Locate the cell with the specified text and output its [X, Y] center coordinate. 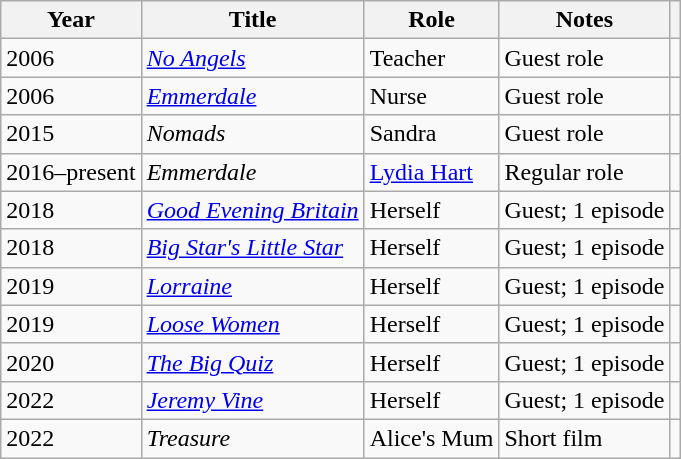
Year [71, 20]
The Big Quiz [252, 362]
Big Star's Little Star [252, 248]
Loose Women [252, 324]
Notes [584, 20]
Short film [584, 438]
2015 [71, 134]
Alice's Mum [432, 438]
Nurse [432, 96]
Nomads [252, 134]
Teacher [432, 58]
Sandra [432, 134]
2016–present [71, 172]
Jeremy Vine [252, 400]
Role [432, 20]
Good Evening Britain [252, 210]
No Angels [252, 58]
Treasure [252, 438]
Lydia Hart [432, 172]
Lorraine [252, 286]
Title [252, 20]
Regular role [584, 172]
2020 [71, 362]
